Output the [x, y] coordinate of the center of the cell containing the given text.  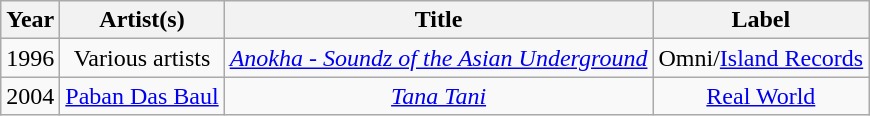
Omni/Island Records [761, 58]
Year [30, 20]
Paban Das Baul [142, 96]
2004 [30, 96]
Label [761, 20]
Artist(s) [142, 20]
Title [438, 20]
Anokha - Soundz of the Asian Underground [438, 58]
Tana Tani [438, 96]
Various artists [142, 58]
Real World [761, 96]
1996 [30, 58]
